Return the (x, y) coordinate for the center point of the cell that contains the specified text.  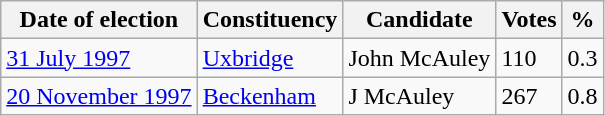
Beckenham (270, 96)
Votes (529, 20)
% (582, 20)
110 (529, 58)
J McAuley (420, 96)
John McAuley (420, 58)
0.3 (582, 58)
0.8 (582, 96)
Candidate (420, 20)
20 November 1997 (99, 96)
Constituency (270, 20)
31 July 1997 (99, 58)
Date of election (99, 20)
Uxbridge (270, 58)
267 (529, 96)
